Locate the cell with the specified text and output its [X, Y] center coordinate. 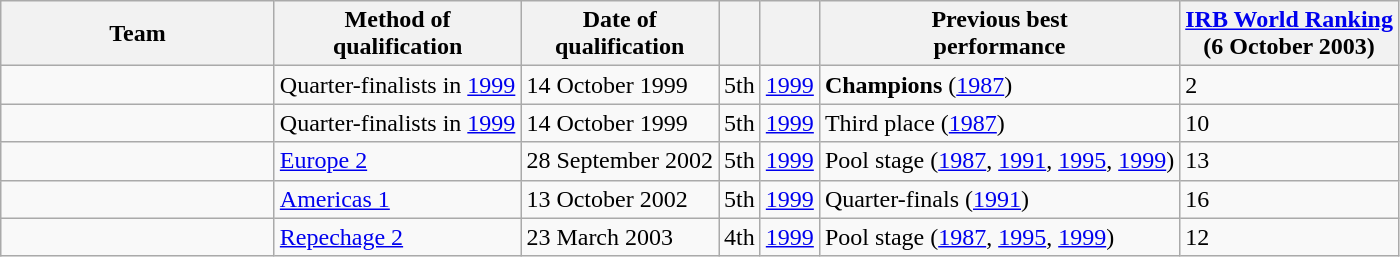
13 [1290, 161]
Method ofqualification [398, 34]
Champions (1987) [999, 85]
28 September 2002 [620, 161]
Quarter-finals (1991) [999, 199]
23 March 2003 [620, 237]
Repechage 2 [398, 237]
12 [1290, 237]
16 [1290, 199]
Europe 2 [398, 161]
Team [138, 34]
IRB World Ranking(6 October 2003) [1290, 34]
2 [1290, 85]
Previous bestperformance [999, 34]
10 [1290, 123]
4th [740, 237]
Americas 1 [398, 199]
Pool stage (1987, 1991, 1995, 1999) [999, 161]
Third place (1987) [999, 123]
Date ofqualification [620, 34]
Pool stage (1987, 1995, 1999) [999, 237]
13 October 2002 [620, 199]
